For the text-containing cell, return its midpoint in [x, y] coordinate format. 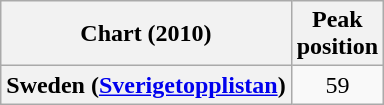
59 [337, 85]
Sweden (Sverigetopplistan) [146, 85]
Chart (2010) [146, 34]
Peakposition [337, 34]
